Extract the (x, y) coordinate from the center of the cell holding the provided text.  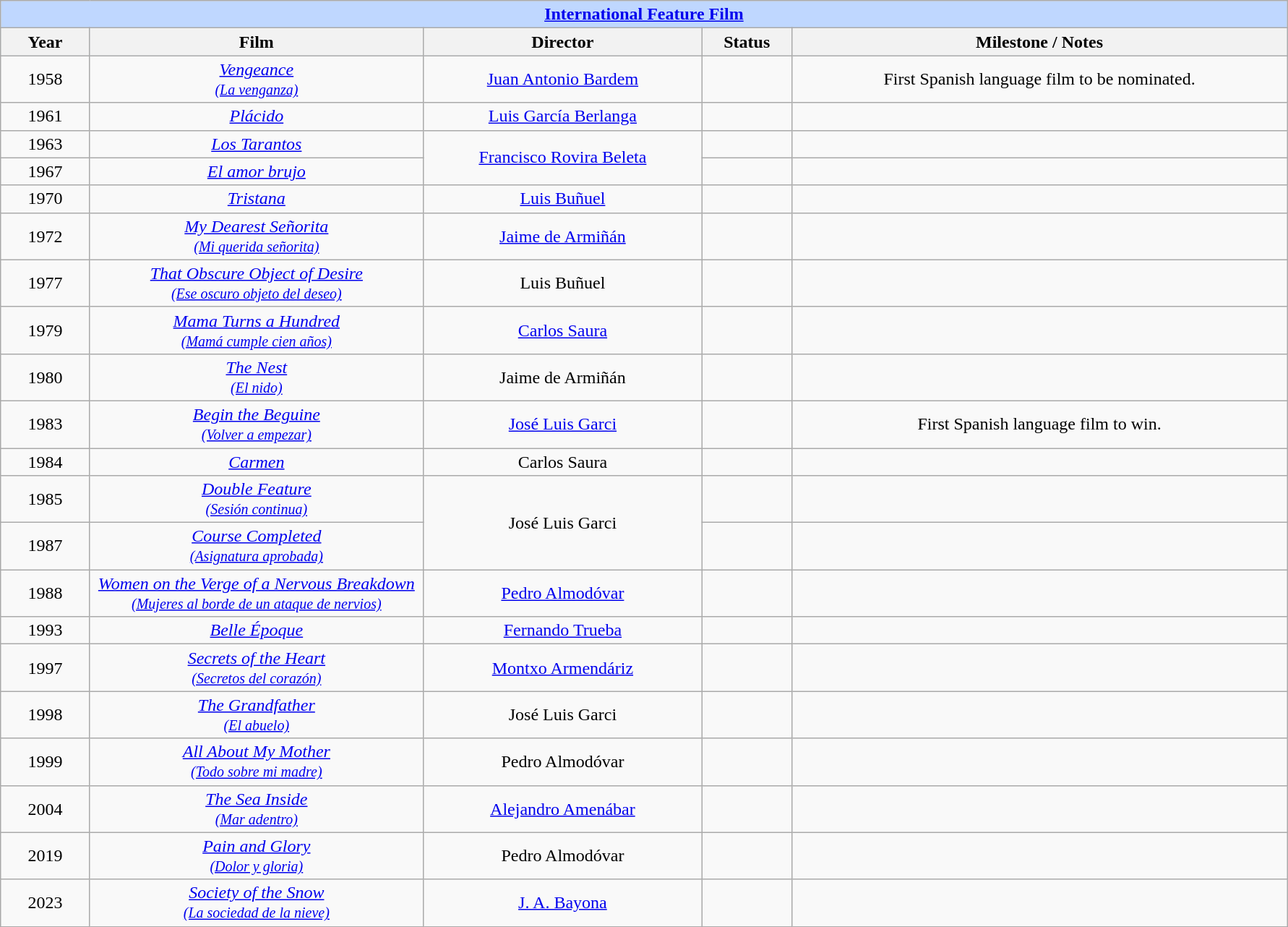
1980 (46, 377)
1998 (46, 714)
Alejandro Amenábar (562, 808)
1970 (46, 199)
1999 (46, 762)
1958 (46, 80)
Film (256, 42)
Double Feature (Sesión continua) (256, 499)
Fernando Trueba (562, 631)
Course Completed (Asignatura aprobada) (256, 547)
First Spanish language film to be nominated. (1039, 80)
Director (562, 42)
2004 (46, 808)
Plácido (256, 116)
Mama Turns a Hundred (Mamá cumple cien años) (256, 330)
Carmen (256, 462)
1961 (46, 116)
1967 (46, 171)
The Grandfather (El abuelo) (256, 714)
Society of the Snow(La sociedad de la nieve) (256, 902)
Tristana (256, 199)
Secrets of the Heart (Secretos del corazón) (256, 668)
J. A. Bayona (562, 902)
Milestone / Notes (1039, 42)
My Dearest Señorita (Mi querida señorita) (256, 236)
1963 (46, 144)
Montxo Armendáriz (562, 668)
1984 (46, 462)
2019 (46, 856)
Pain and Glory(Dolor y gloria) (256, 856)
All About My Mother (Todo sobre mi madre) (256, 762)
The Nest (El nido) (256, 377)
1985 (46, 499)
Belle Époque (256, 631)
Francisco Rovira Beleta (562, 158)
That Obscure Object of Desire (Ese oscuro objeto del deseo) (256, 283)
Juan Antonio Bardem (562, 80)
The Sea Inside(Mar adentro) (256, 808)
2023 (46, 902)
Vengeance (La venganza) (256, 80)
1979 (46, 330)
1977 (46, 283)
Women on the Verge of a Nervous Breakdown (Mujeres al borde de un ataque de nervios) (256, 593)
1972 (46, 236)
Year (46, 42)
El amor brujo (256, 171)
Luis García Berlanga (562, 116)
Status (747, 42)
Los Tarantos (256, 144)
First Spanish language film to win. (1039, 424)
1983 (46, 424)
1997 (46, 668)
1988 (46, 593)
1987 (46, 547)
Begin the Beguine (Volver a empezar) (256, 424)
International Feature Film (644, 14)
1993 (46, 631)
